Return the (X, Y) coordinate for the center point of the cell that contains the specified text.  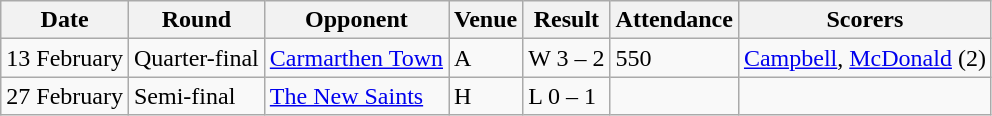
27 February (65, 96)
Round (196, 20)
Date (65, 20)
Opponent (356, 20)
13 February (65, 58)
Campbell, McDonald (2) (864, 58)
H (486, 96)
Attendance (674, 20)
A (486, 58)
The New Saints (356, 96)
L 0 – 1 (566, 96)
Venue (486, 20)
Quarter-final (196, 58)
550 (674, 58)
Scorers (864, 20)
Semi-final (196, 96)
W 3 – 2 (566, 58)
Carmarthen Town (356, 58)
Result (566, 20)
